Scan for the cell matching the given text and deliver its (x, y) coordinate at center. 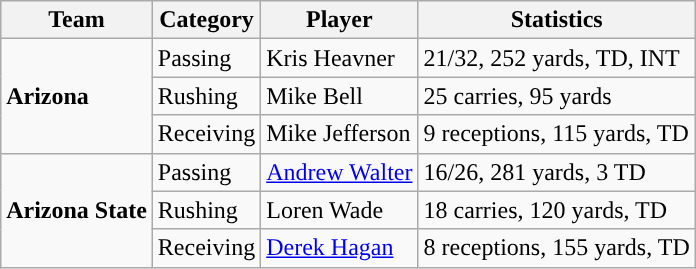
16/26, 281 yards, 3 TD (556, 172)
Team (77, 20)
Andrew Walter (340, 172)
21/32, 252 yards, TD, INT (556, 58)
Player (340, 20)
Loren Wade (340, 210)
Mike Jefferson (340, 134)
18 carries, 120 yards, TD (556, 210)
Category (206, 20)
9 receptions, 115 yards, TD (556, 134)
Statistics (556, 20)
Kris Heavner (340, 58)
25 carries, 95 yards (556, 96)
8 receptions, 155 yards, TD (556, 248)
Arizona State (77, 210)
Derek Hagan (340, 248)
Mike Bell (340, 96)
Arizona (77, 96)
